Find where the given text appears and provide that cell's center as (x, y) coordinate. 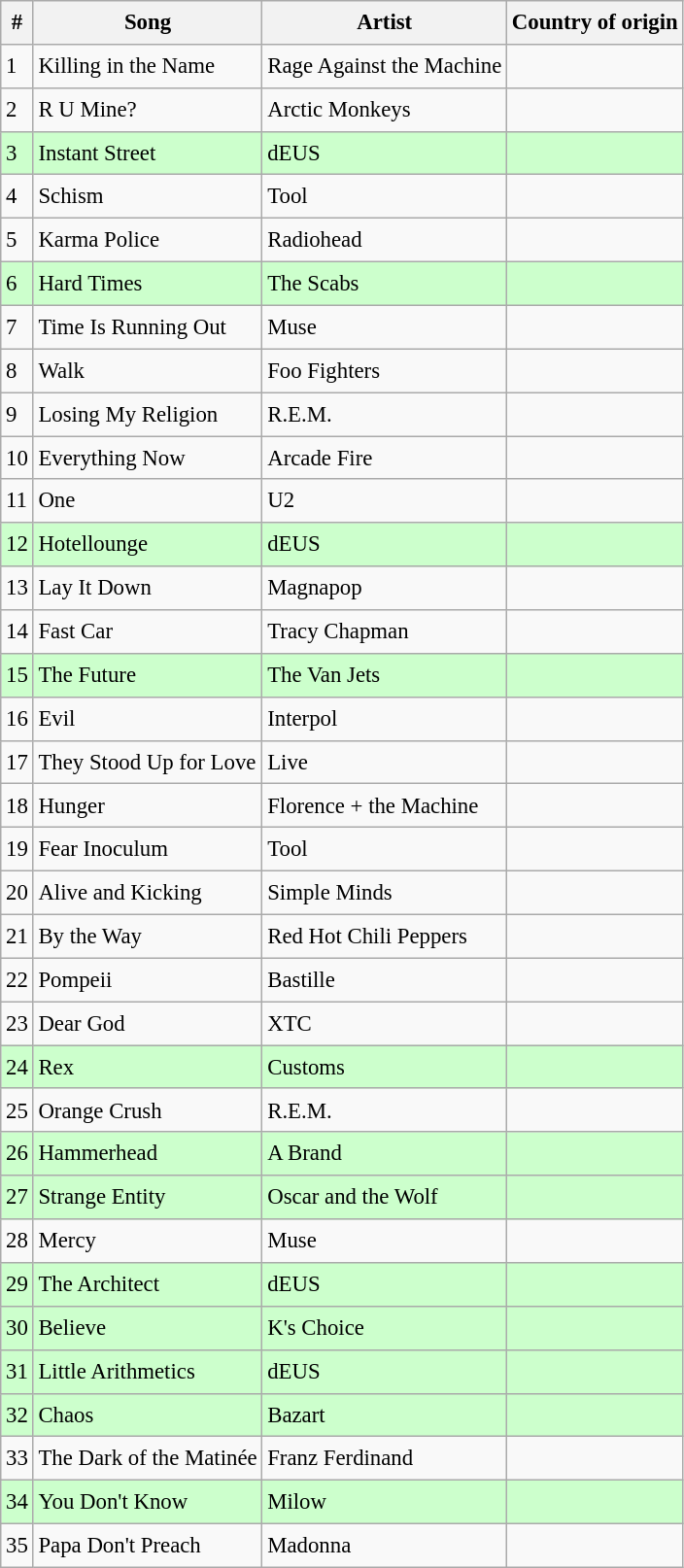
Country of origin (595, 23)
Interpol (385, 719)
K's Choice (385, 1329)
22 (17, 979)
Oscar and the Wolf (385, 1197)
Believe (148, 1329)
32 (17, 1415)
Hard Times (148, 284)
4 (17, 196)
Hammerhead (148, 1154)
31 (17, 1372)
Time Is Running Out (148, 326)
28 (17, 1242)
3 (17, 153)
Madonna (385, 1547)
Killing in the Name (148, 66)
U2 (385, 501)
23 (17, 1024)
27 (17, 1197)
Simple Minds (385, 894)
Orange Crush (148, 1111)
Alive and Kicking (148, 894)
25 (17, 1111)
17 (17, 762)
12 (17, 544)
Radiohead (385, 241)
Dear God (148, 1024)
Walk (148, 371)
Papa Don't Preach (148, 1547)
26 (17, 1154)
Bastille (385, 979)
1 (17, 66)
Bazart (385, 1415)
Arcade Fire (385, 459)
20 (17, 894)
Red Hot Chili Peppers (385, 937)
The Dark of the Matinée (148, 1459)
6 (17, 284)
13 (17, 589)
18 (17, 806)
Franz Ferdinand (385, 1459)
Artist (385, 23)
7 (17, 326)
XTC (385, 1024)
The Scabs (385, 284)
Evil (148, 719)
Chaos (148, 1415)
35 (17, 1547)
The Van Jets (385, 676)
33 (17, 1459)
Customs (385, 1067)
The Architect (148, 1284)
Fear Inoculum (148, 849)
Everything Now (148, 459)
# (17, 23)
By the Way (148, 937)
29 (17, 1284)
Lay It Down (148, 589)
Pompeii (148, 979)
21 (17, 937)
16 (17, 719)
14 (17, 631)
R U Mine? (148, 111)
Strange Entity (148, 1197)
Fast Car (148, 631)
Arctic Monkeys (385, 111)
A Brand (385, 1154)
Hotellounge (148, 544)
8 (17, 371)
5 (17, 241)
30 (17, 1329)
Tracy Chapman (385, 631)
The Future (148, 676)
Mercy (148, 1242)
Song (148, 23)
Florence + the Machine (385, 806)
11 (17, 501)
Milow (385, 1502)
One (148, 501)
Karma Police (148, 241)
24 (17, 1067)
15 (17, 676)
Little Arithmetics (148, 1372)
2 (17, 111)
They Stood Up for Love (148, 762)
You Don't Know (148, 1502)
9 (17, 414)
Losing My Religion (148, 414)
19 (17, 849)
Instant Street (148, 153)
Rex (148, 1067)
Live (385, 762)
Rage Against the Machine (385, 66)
Hunger (148, 806)
34 (17, 1502)
Schism (148, 196)
10 (17, 459)
Foo Fighters (385, 371)
Magnapop (385, 589)
